Output the (X, Y) coordinate of the center of the cell containing the given text.  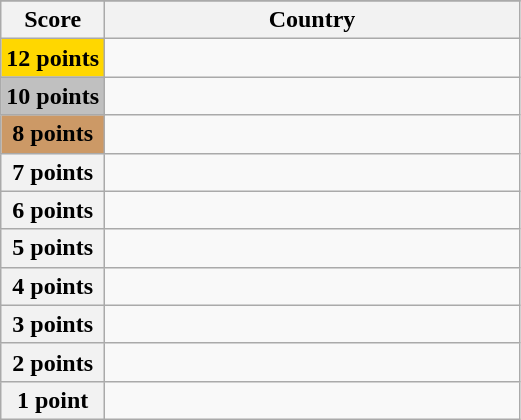
2 points (53, 362)
Country (312, 20)
1 point (53, 400)
Score (53, 20)
12 points (53, 58)
3 points (53, 324)
6 points (53, 210)
5 points (53, 248)
7 points (53, 172)
8 points (53, 134)
10 points (53, 96)
4 points (53, 286)
